Locate the cell with the specified text and output its [X, Y] center coordinate. 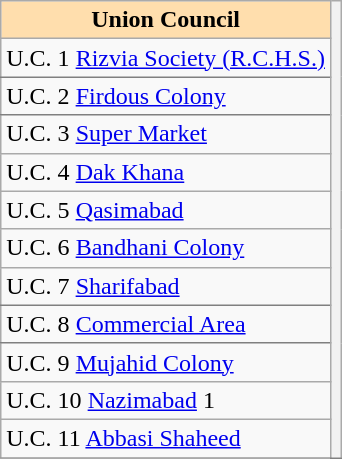
U.C. 11 Abbasi Shaheed [166, 438]
U.C. 2 Firdous Colony [166, 96]
U.C. 4 Dak Khana [166, 172]
Union Council [166, 20]
U.C. 7 Sharifabad [166, 286]
U.C. 8 Commercial Area [166, 324]
U.C. 10 Nazimabad 1 [166, 400]
U.C. 6 Bandhani Colony [166, 248]
U.C. 1 Rizvia Society (R.C.H.S.) [166, 58]
U.C. 9 Mujahid Colony [166, 362]
U.C. 5 Qasimabad [166, 210]
U.C. 3 Super Market [166, 134]
